Return the (x, y) coordinate for the center point of the cell that contains the specified text.  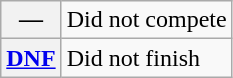
DNF (31, 58)
Did not compete (146, 20)
Did not finish (146, 58)
— (31, 20)
